Locate the cell with the specified text and output its [x, y] center coordinate. 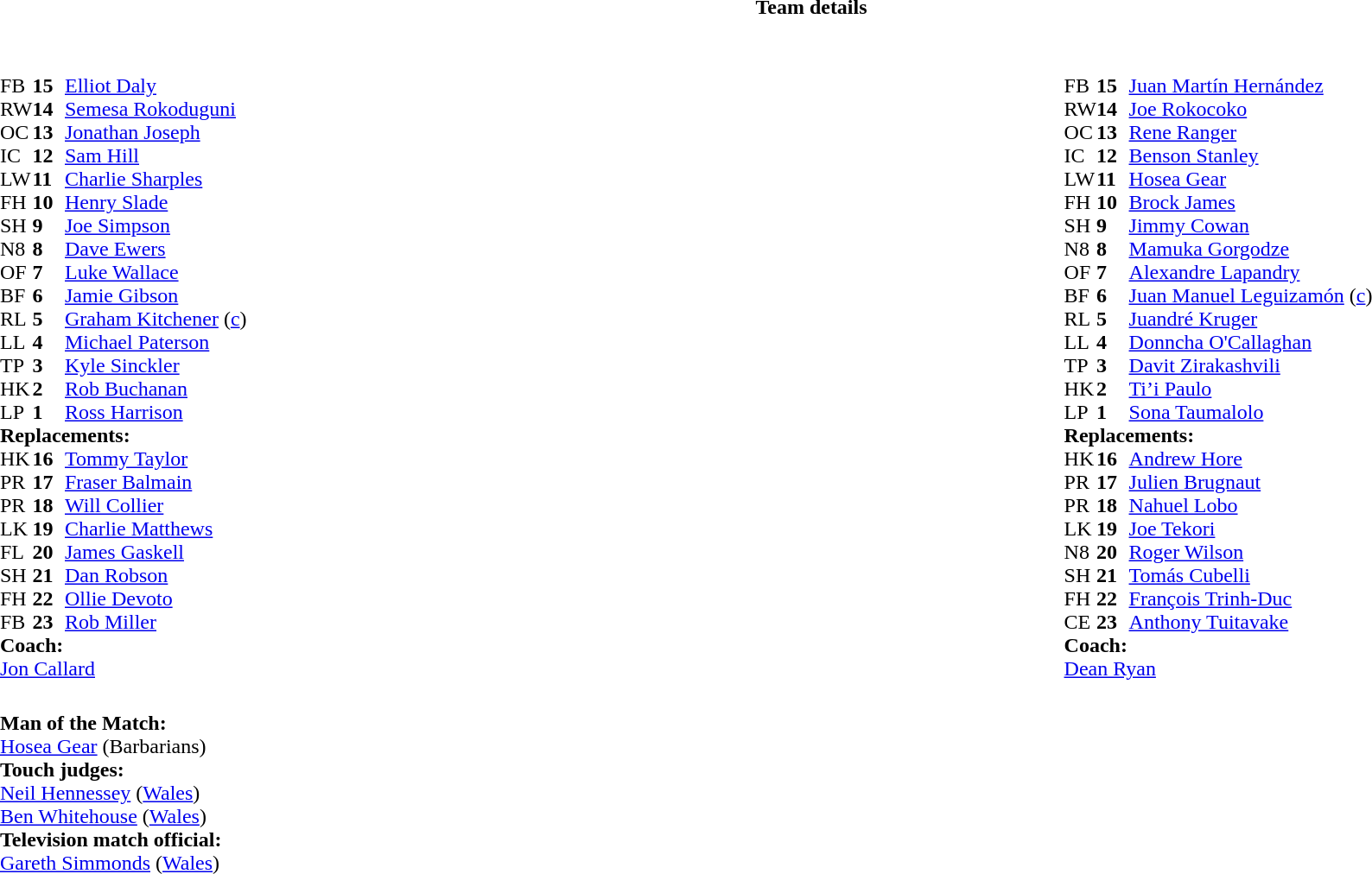
Charlie Matthews [156, 529]
Luke Wallace [156, 273]
FL [16, 553]
Jon Callard [124, 668]
Graham Kitchener (c) [156, 320]
Rob Buchanan [156, 389]
CE [1081, 622]
Tommy Taylor [156, 459]
Rob Miller [156, 622]
Will Collier [156, 506]
Kyle Sinckler [156, 366]
Sam Hill [156, 155]
Ross Harrison [156, 413]
Charlie Sharples [156, 180]
Elliot Daly [156, 86]
Dave Ewers [156, 249]
Dan Robson [156, 575]
Semesa Rokoduguni [156, 109]
Ollie Devoto [156, 599]
Coach: [124, 646]
Jonathan Joseph [156, 133]
James Gaskell [156, 553]
Fraser Balmain [156, 482]
Replacements: [124, 435]
Joe Simpson [156, 226]
Henry Slade [156, 202]
Michael Paterson [156, 342]
Jamie Gibson [156, 295]
